Extract the [X, Y] coordinate from the center of the cell holding the provided text.  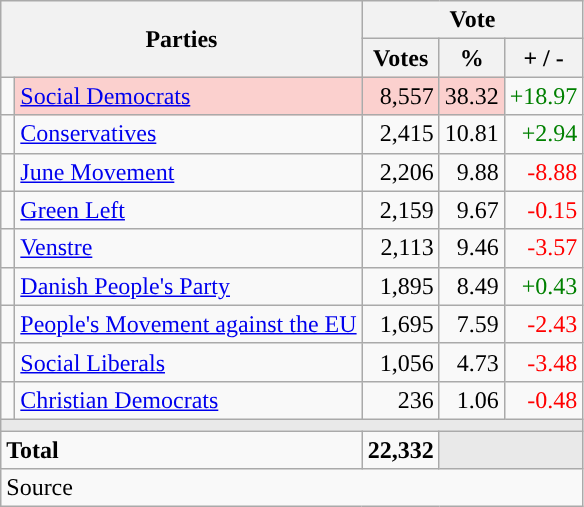
9.88 [472, 172]
Source [292, 488]
22,332 [400, 449]
Christian Democrats [188, 400]
-3.48 [544, 362]
Green Left [188, 210]
1,695 [400, 324]
Social Liberals [188, 362]
Total [182, 449]
Venstre [188, 248]
June Movement [188, 172]
8.49 [472, 286]
1,895 [400, 286]
+ / - [544, 58]
-2.43 [544, 324]
Conservatives [188, 134]
+2.94 [544, 134]
8,557 [400, 96]
% [472, 58]
2,206 [400, 172]
10.81 [472, 134]
-0.48 [544, 400]
+18.97 [544, 96]
Vote [472, 20]
9.46 [472, 248]
7.59 [472, 324]
-3.57 [544, 248]
Social Democrats [188, 96]
People's Movement against the EU [188, 324]
38.32 [472, 96]
-8.88 [544, 172]
+0.43 [544, 286]
9.67 [472, 210]
1,056 [400, 362]
Votes [400, 58]
2,159 [400, 210]
1.06 [472, 400]
Danish People's Party [188, 286]
236 [400, 400]
-0.15 [544, 210]
Parties [182, 39]
2,113 [400, 248]
2,415 [400, 134]
4.73 [472, 362]
